Identify which cell holds the provided text, then report its (X, Y) central coordinate. 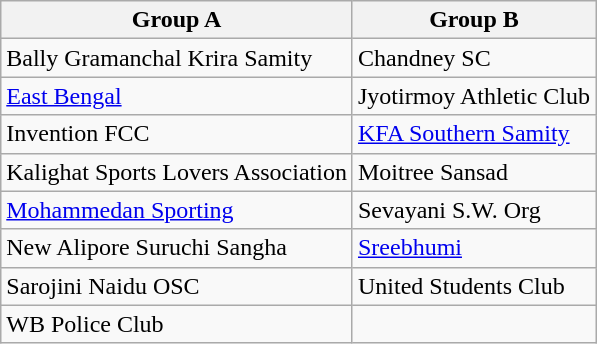
Bally Gramanchal Krira Samity (177, 58)
Chandney SC (474, 58)
KFA Southern Samity (474, 134)
Jyotirmoy Athletic Club (474, 96)
Kalighat Sports Lovers Association (177, 172)
New Alipore Suruchi Sangha (177, 248)
East Bengal (177, 96)
United Students Club (474, 286)
Mohammedan Sporting (177, 210)
WB Police Club (177, 324)
Sevayani S.W. Org (474, 210)
Group A (177, 20)
Invention FCC (177, 134)
Sarojini Naidu OSC (177, 286)
Group B (474, 20)
Moitree Sansad (474, 172)
Sreebhumi (474, 248)
